Identify which cell holds the provided text, then report its (x, y) central coordinate. 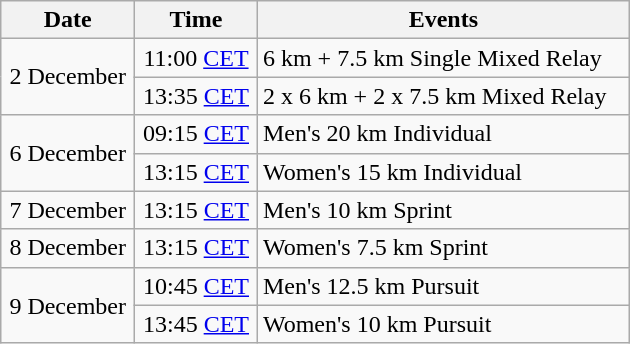
Women's 15 km Individual (443, 172)
8 December (68, 248)
Time (196, 20)
11:00 CET (196, 58)
13:35 CET (196, 96)
Events (443, 20)
Date (68, 20)
6 December (68, 153)
Men's 20 km Individual (443, 134)
9 December (68, 305)
6 km + 7.5 km Single Mixed Relay (443, 58)
2 x 6 km + 2 x 7.5 km Mixed Relay (443, 96)
2 December (68, 77)
Men's 12.5 km Pursuit (443, 286)
10:45 CET (196, 286)
7 December (68, 210)
09:15 CET (196, 134)
Women's 7.5 km Sprint (443, 248)
13:45 CET (196, 324)
Women's 10 km Pursuit (443, 324)
Men's 10 km Sprint (443, 210)
